For the text-containing cell, return its midpoint in (x, y) coordinate format. 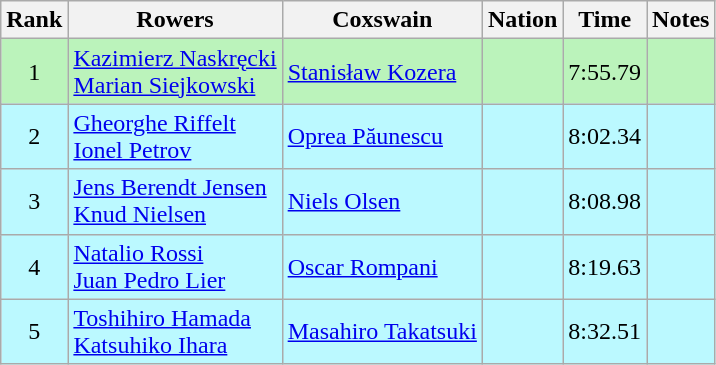
7:55.79 (605, 72)
Rank (34, 20)
1 (34, 72)
Oprea Păunescu (382, 136)
Natalio Rossi Juan Pedro Lier (175, 266)
8:32.51 (605, 332)
Notes (681, 20)
Rowers (175, 20)
Gheorghe Riffelt Ionel Petrov (175, 136)
3 (34, 202)
Nation (522, 20)
Coxswain (382, 20)
Jens Berendt Jensen Knud Nielsen (175, 202)
8:08.98 (605, 202)
Niels Olsen (382, 202)
5 (34, 332)
Masahiro Takatsuki (382, 332)
8:19.63 (605, 266)
Kazimierz Naskręcki Marian Siejkowski (175, 72)
Stanisław Kozera (382, 72)
Oscar Rompani (382, 266)
Time (605, 20)
Toshihiro Hamada Katsuhiko Ihara (175, 332)
4 (34, 266)
8:02.34 (605, 136)
2 (34, 136)
